Scan for the cell matching the given text and deliver its (x, y) coordinate at center. 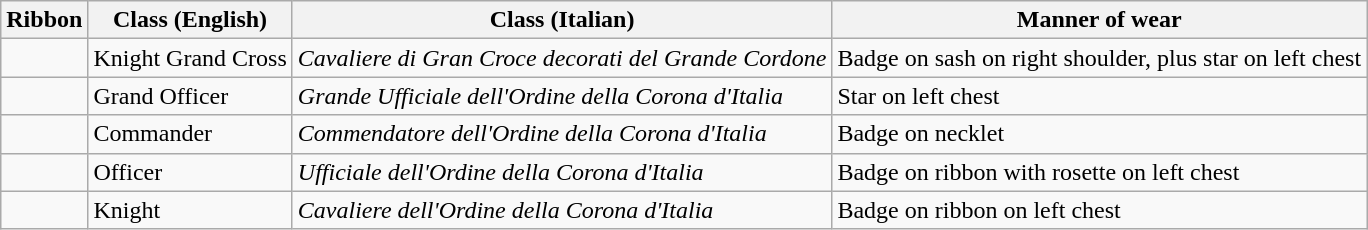
Badge on ribbon with rosette on left chest (1100, 172)
Badge on ribbon on left chest (1100, 210)
Cavaliere di Gran Croce decorati del Grande Cordone (562, 58)
Class (Italian) (562, 20)
Ribbon (44, 20)
Commendatore dell'Ordine della Corona d'Italia (562, 134)
Commander (190, 134)
Ufficiale dell'Ordine della Corona d'Italia (562, 172)
Grand Officer (190, 96)
Knight Grand Cross (190, 58)
Badge on necklet (1100, 134)
Cavaliere dell'Ordine della Corona d'Italia (562, 210)
Grande Ufficiale dell'Ordine della Corona d'Italia (562, 96)
Badge on sash on right shoulder, plus star on left chest (1100, 58)
Manner of wear (1100, 20)
Class (English) (190, 20)
Officer (190, 172)
Star on left chest (1100, 96)
Knight (190, 210)
